Extract the [x, y] coordinate from the center of the cell holding the provided text.  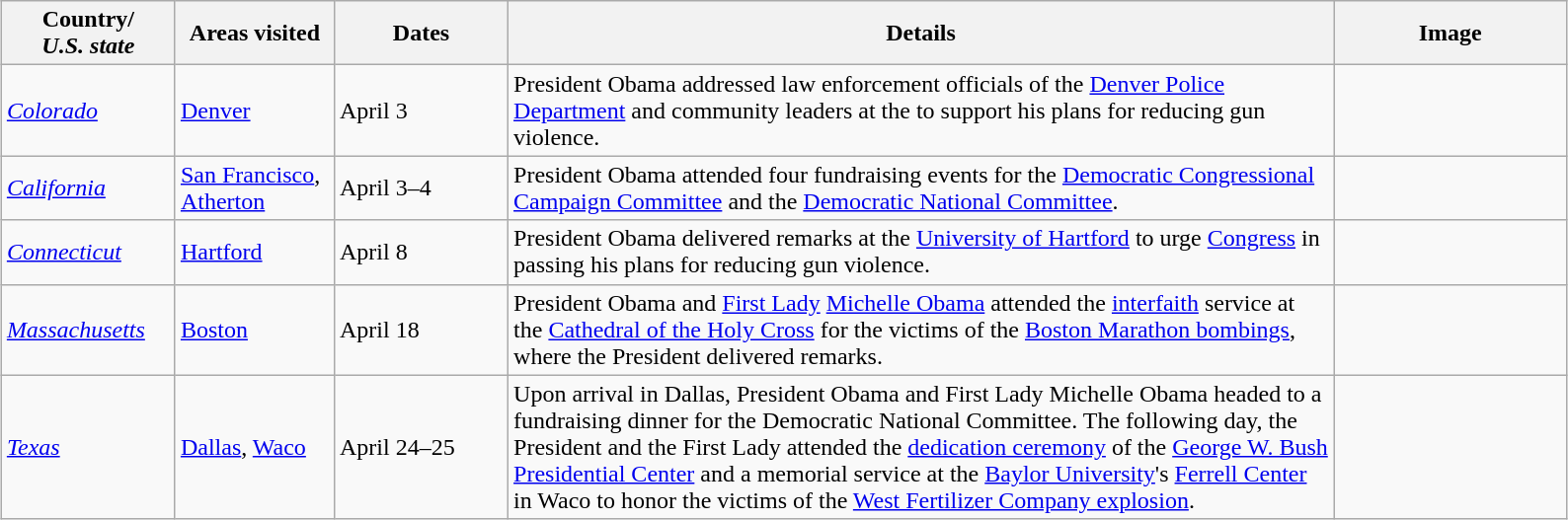
San Francisco, Atherton [255, 187]
Details [921, 34]
President Obama attended four fundraising events for the Democratic Congressional Campaign Committee and the Democratic National Committee. [921, 187]
Massachusetts [88, 330]
Boston [255, 330]
April 3–4 [421, 187]
Denver [255, 111]
Country/U.S. state [88, 34]
Texas [88, 447]
Dates [421, 34]
Image [1450, 34]
California [88, 187]
Connecticut [88, 253]
April 24–25 [421, 447]
President Obama delivered remarks at the University of Hartford to urge Congress in passing his plans for reducing gun violence. [921, 253]
April 3 [421, 111]
April 18 [421, 330]
Hartford [255, 253]
Colorado [88, 111]
Dallas, Waco [255, 447]
Areas visited [255, 34]
April 8 [421, 253]
